From the cell containing the given text, extract its center point as [x, y] coordinate. 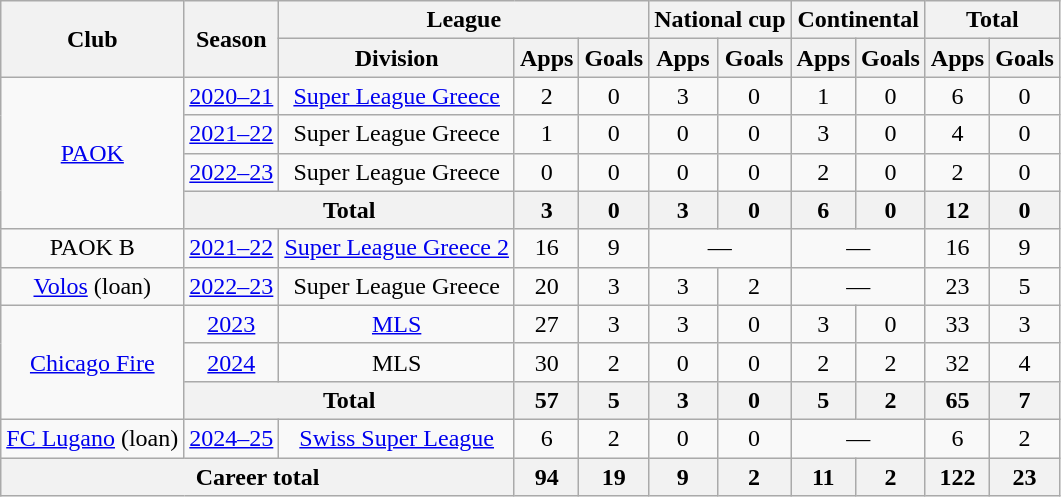
League [464, 20]
57 [546, 400]
PAOK B [92, 248]
Season [232, 39]
94 [546, 477]
Swiss Super League [397, 438]
33 [957, 324]
12 [957, 210]
65 [957, 400]
Chicago Fire [92, 362]
2020–21 [232, 96]
2023 [232, 324]
32 [957, 362]
National cup [720, 20]
Club [92, 39]
FC Lugano (loan) [92, 438]
2024–25 [232, 438]
19 [614, 477]
27 [546, 324]
Super League Greece 2 [397, 248]
11 [823, 477]
Volos (loan) [92, 286]
Continental [858, 20]
PAOK [92, 153]
Division [397, 58]
20 [546, 286]
30 [546, 362]
Career total [258, 477]
2024 [232, 362]
7 [1025, 400]
122 [957, 477]
